Find where the given text appears and provide that cell's center as (X, Y) coordinate. 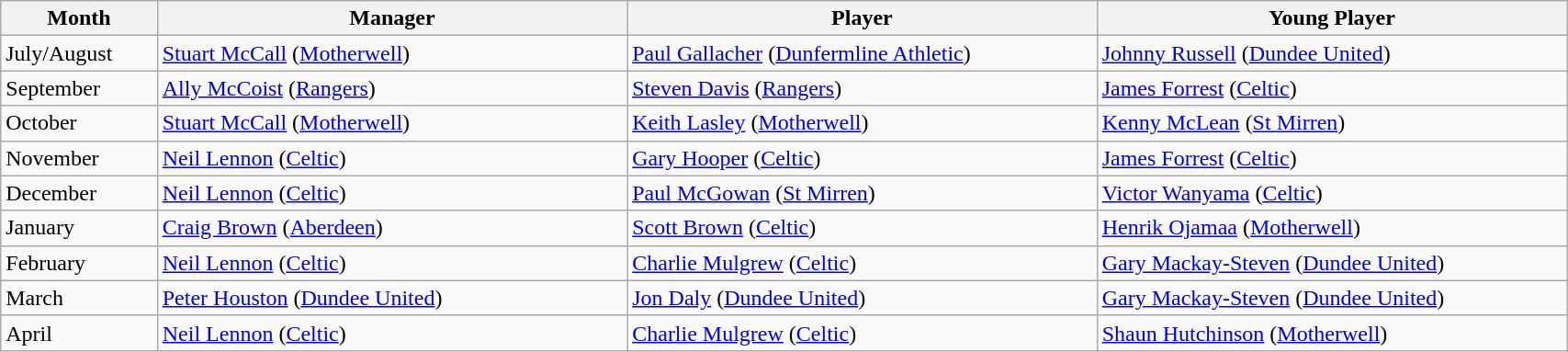
Johnny Russell (Dundee United) (1332, 53)
Jon Daly (Dundee United) (862, 298)
Keith Lasley (Motherwell) (862, 123)
Peter Houston (Dundee United) (391, 298)
April (79, 333)
Henrik Ojamaa (Motherwell) (1332, 228)
December (79, 193)
Ally McCoist (Rangers) (391, 88)
Gary Hooper (Celtic) (862, 158)
Player (862, 18)
September (79, 88)
Shaun Hutchinson (Motherwell) (1332, 333)
Kenny McLean (St Mirren) (1332, 123)
Month (79, 18)
Victor Wanyama (Celtic) (1332, 193)
Craig Brown (Aberdeen) (391, 228)
January (79, 228)
February (79, 263)
October (79, 123)
Paul McGowan (St Mirren) (862, 193)
March (79, 298)
Paul Gallacher (Dunfermline Athletic) (862, 53)
Scott Brown (Celtic) (862, 228)
Steven Davis (Rangers) (862, 88)
July/August (79, 53)
November (79, 158)
Young Player (1332, 18)
Manager (391, 18)
